Extract the [x, y] coordinate from the center of the cell holding the provided text.  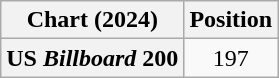
Chart (2024) [92, 20]
US Billboard 200 [92, 58]
Position [231, 20]
197 [231, 58]
